From the cell containing the given text, extract its center point as [x, y] coordinate. 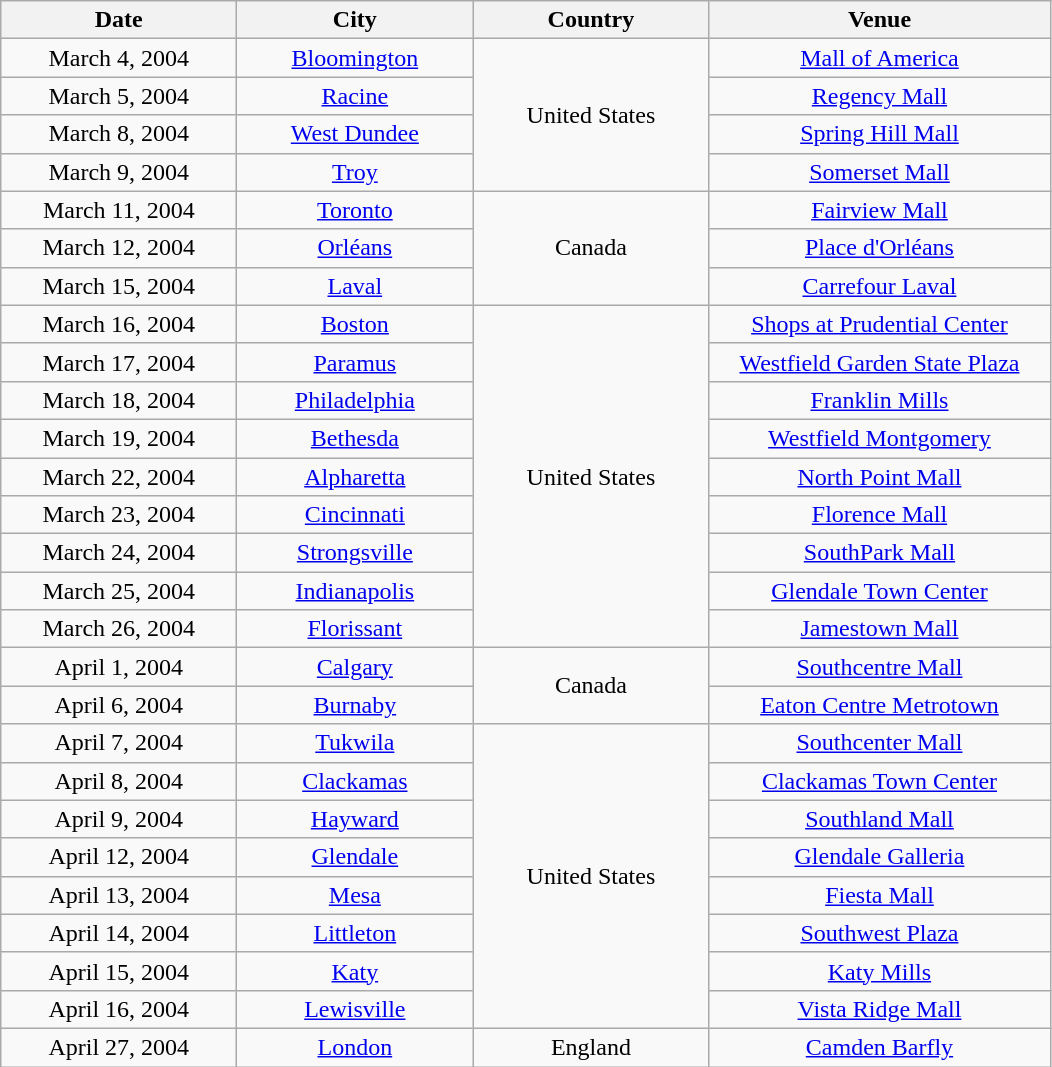
Alpharetta [355, 477]
Franklin Mills [880, 400]
Southcenter Mall [880, 743]
Toronto [355, 210]
March 18, 2004 [119, 400]
Regency Mall [880, 96]
March 17, 2004 [119, 362]
Southwest Plaza [880, 933]
Jamestown Mall [880, 629]
Paramus [355, 362]
Vista Ridge Mall [880, 1009]
Fiesta Mall [880, 895]
Burnaby [355, 705]
England [591, 1047]
Philadelphia [355, 400]
SouthPark Mall [880, 553]
Mall of America [880, 58]
April 27, 2004 [119, 1047]
Southland Mall [880, 819]
Clackamas Town Center [880, 781]
Mesa [355, 895]
April 14, 2004 [119, 933]
Littleton [355, 933]
April 7, 2004 [119, 743]
April 15, 2004 [119, 971]
March 5, 2004 [119, 96]
April 16, 2004 [119, 1009]
Westfield Garden State Plaza [880, 362]
Katy [355, 971]
April 13, 2004 [119, 895]
Troy [355, 172]
Laval [355, 286]
Lewisville [355, 1009]
Orléans [355, 248]
Carrefour Laval [880, 286]
Hayward [355, 819]
March 12, 2004 [119, 248]
Katy Mills [880, 971]
North Point Mall [880, 477]
April 6, 2004 [119, 705]
Racine [355, 96]
Strongsville [355, 553]
April 9, 2004 [119, 819]
Somerset Mall [880, 172]
March 24, 2004 [119, 553]
Tukwila [355, 743]
Glendale Town Center [880, 591]
West Dundee [355, 134]
Cincinnati [355, 515]
Venue [880, 20]
Florissant [355, 629]
Bloomington [355, 58]
City [355, 20]
April 8, 2004 [119, 781]
April 12, 2004 [119, 857]
March 23, 2004 [119, 515]
March 4, 2004 [119, 58]
March 11, 2004 [119, 210]
London [355, 1047]
March 26, 2004 [119, 629]
Calgary [355, 667]
Indianapolis [355, 591]
Country [591, 20]
Clackamas [355, 781]
Camden Barfly [880, 1047]
March 25, 2004 [119, 591]
March 16, 2004 [119, 324]
Place d'Orléans [880, 248]
March 15, 2004 [119, 286]
Date [119, 20]
March 8, 2004 [119, 134]
Bethesda [355, 438]
Westfield Montgomery [880, 438]
March 9, 2004 [119, 172]
March 19, 2004 [119, 438]
Spring Hill Mall [880, 134]
Florence Mall [880, 515]
Boston [355, 324]
March 22, 2004 [119, 477]
Fairview Mall [880, 210]
Eaton Centre Metrotown [880, 705]
Glendale [355, 857]
Glendale Galleria [880, 857]
April 1, 2004 [119, 667]
Shops at Prudential Center [880, 324]
Southcentre Mall [880, 667]
